Return the (x, y) coordinate for the center point of the cell that contains the specified text.  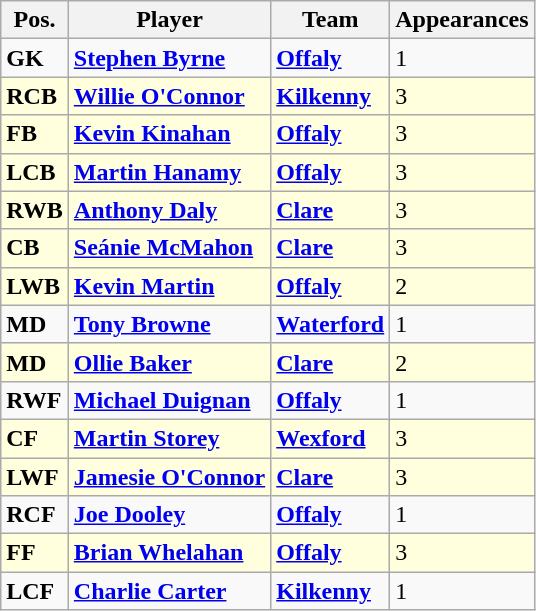
Seánie McMahon (169, 248)
Kevin Kinahan (169, 134)
LWF (35, 477)
CF (35, 438)
Team (330, 20)
LCB (35, 172)
CB (35, 248)
Appearances (462, 20)
Brian Whelahan (169, 553)
Martin Hanamy (169, 172)
Michael Duignan (169, 400)
Stephen Byrne (169, 58)
RWB (35, 210)
Player (169, 20)
Martin Storey (169, 438)
Pos. (35, 20)
Wexford (330, 438)
Jamesie O'Connor (169, 477)
Willie O'Connor (169, 96)
Waterford (330, 324)
RWF (35, 400)
FF (35, 553)
FB (35, 134)
RCB (35, 96)
Anthony Daly (169, 210)
Tony Browne (169, 324)
LWB (35, 286)
RCF (35, 515)
Charlie Carter (169, 591)
Kevin Martin (169, 286)
Joe Dooley (169, 515)
GK (35, 58)
Ollie Baker (169, 362)
LCF (35, 591)
